From the cell containing the given text, extract its center point as [x, y] coordinate. 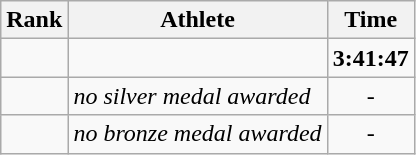
3:41:47 [370, 58]
Athlete [198, 20]
Rank [34, 20]
Time [370, 20]
no bronze medal awarded [198, 134]
no silver medal awarded [198, 96]
